Find where the given text appears and provide that cell's center as (X, Y) coordinate. 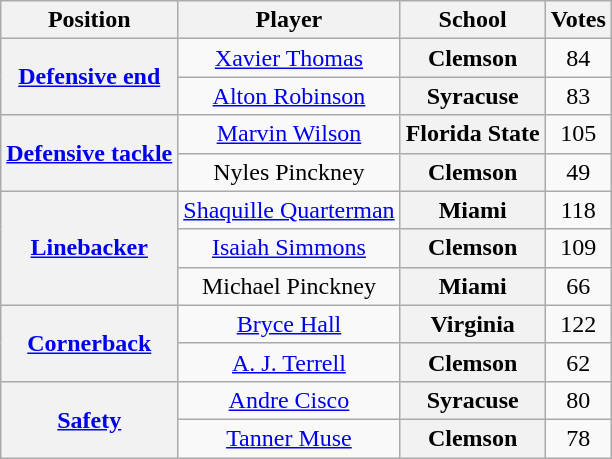
Cornerback (90, 343)
Defensive tackle (90, 153)
Shaquille Quarterman (289, 210)
Position (90, 20)
Defensive end (90, 77)
Linebacker (90, 248)
122 (578, 324)
Bryce Hall (289, 324)
78 (578, 438)
Isaiah Simmons (289, 248)
Florida State (472, 134)
Safety (90, 419)
Xavier Thomas (289, 58)
Andre Cisco (289, 400)
62 (578, 362)
Alton Robinson (289, 96)
A. J. Terrell (289, 362)
83 (578, 96)
84 (578, 58)
105 (578, 134)
School (472, 20)
49 (578, 172)
Tanner Muse (289, 438)
66 (578, 286)
Michael Pinckney (289, 286)
Virginia (472, 324)
Player (289, 20)
Nyles Pinckney (289, 172)
Marvin Wilson (289, 134)
80 (578, 400)
Votes (578, 20)
109 (578, 248)
118 (578, 210)
